Provide the (x, y) coordinate of the cell's center where the given text is located.  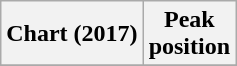
Chart (2017) (72, 34)
Peakposition (189, 34)
